Scan for the cell matching the given text and deliver its [X, Y] coordinate at center. 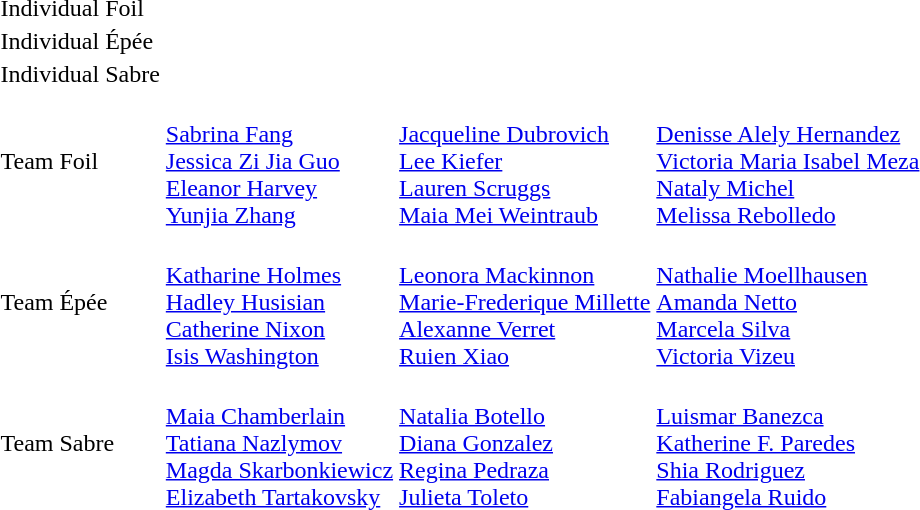
Sabrina FangJessica Zi Jia GuoEleanor HarveyYunjia Zhang [279, 161]
Katharine HolmesHadley HusisianCatherine NixonIsis Washington [279, 302]
Leonora MackinnonMarie-Frederique MilletteAlexanne VerretRuien Xiao [525, 302]
Jacqueline DubrovichLee KieferLauren ScruggsMaia Mei Weintraub [525, 161]
